Extract the [X, Y] coordinate from the center of the cell holding the provided text.  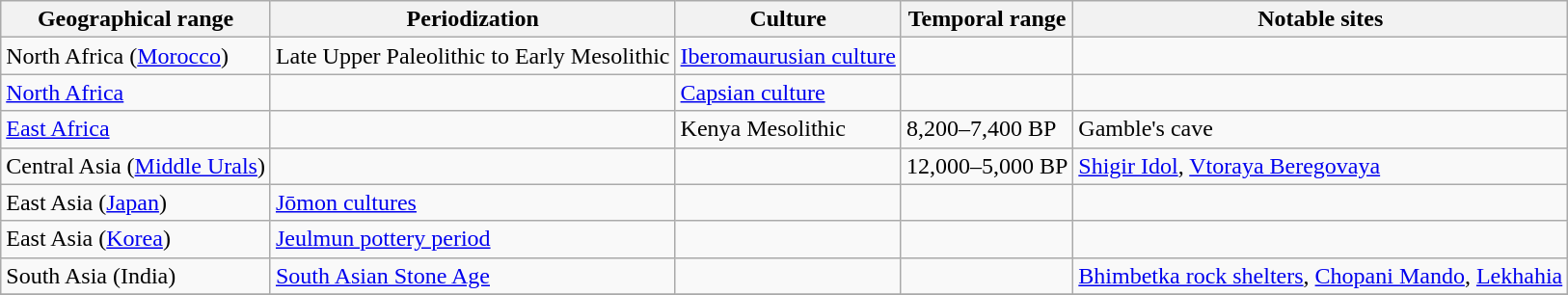
Geographical range [136, 19]
Culture [788, 19]
East Africa [136, 129]
Central Asia (Middle Urals) [136, 166]
Bhimbetka rock shelters, Chopani Mando, Lekhahia [1321, 276]
Late Upper Paleolithic to Early Mesolithic [473, 56]
Notable sites [1321, 19]
Shigir Idol, Vtoraya Beregovaya [1321, 166]
Iberomaurusian culture [788, 56]
North Africa [136, 93]
Kenya Mesolithic [788, 129]
East Asia (Japan) [136, 202]
Jōmon cultures [473, 202]
East Asia (Korea) [136, 239]
North Africa (Morocco) [136, 56]
8,200–7,400 BP [987, 129]
12,000–5,000 BP [987, 166]
Periodization [473, 19]
South Asian Stone Age [473, 276]
Capsian culture [788, 93]
Temporal range [987, 19]
South Asia (India) [136, 276]
Jeulmun pottery period [473, 239]
Gamble's cave [1321, 129]
